Search for the cell housing the specified text and yield its (X, Y) center coordinate. 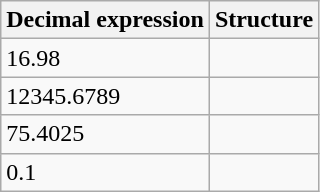
Structure (264, 20)
16.98 (106, 58)
12345.6789 (106, 96)
0.1 (106, 172)
75.4025 (106, 134)
Decimal expression (106, 20)
